Return (x, y) of the center of cell containing provided text 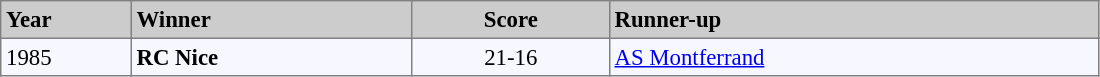
RC Nice (272, 57)
21-16 (510, 57)
AS Montferrand (854, 57)
Year (66, 20)
Runner-up (854, 20)
Score (510, 20)
1985 (66, 57)
Winner (272, 20)
